Extract the (X, Y) coordinate from the center of the cell holding the provided text.  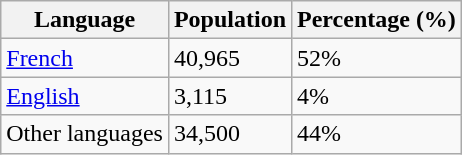
Other languages (85, 134)
34,500 (230, 134)
52% (377, 58)
40,965 (230, 58)
Percentage (%) (377, 20)
4% (377, 96)
3,115 (230, 96)
French (85, 58)
Population (230, 20)
Language (85, 20)
44% (377, 134)
English (85, 96)
